For the text-containing cell, return its midpoint in [X, Y] coordinate format. 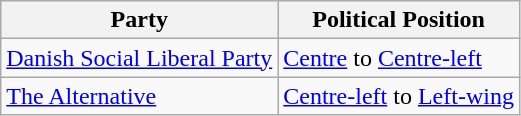
The Alternative [140, 96]
Danish Social Liberal Party [140, 58]
Centre to Centre-left [399, 58]
Centre-left to Left-wing [399, 96]
Political Position [399, 20]
Party [140, 20]
